Return the (x, y) coordinate for the center point of the cell that contains the specified text.  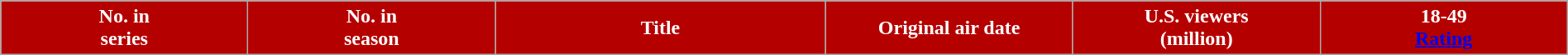
Original air date (949, 28)
No. inseason (372, 28)
Title (660, 28)
U.S. viewers(million) (1196, 28)
No. inseries (124, 28)
18-49Rating (1444, 28)
